Locate the cell with the specified text and output its (X, Y) center coordinate. 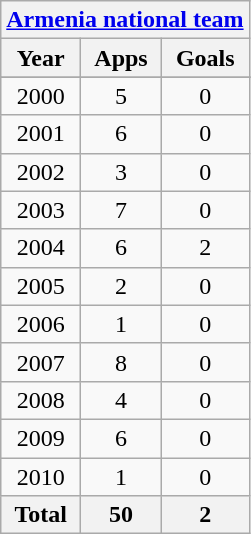
2002 (41, 172)
7 (122, 210)
2008 (41, 400)
5 (122, 96)
4 (122, 400)
Armenia national team (125, 20)
2010 (41, 477)
2007 (41, 362)
2004 (41, 248)
Goals (205, 58)
2005 (41, 286)
50 (122, 515)
2009 (41, 438)
2001 (41, 134)
2006 (41, 324)
Year (41, 58)
Total (41, 515)
8 (122, 362)
2000 (41, 96)
3 (122, 172)
Apps (122, 58)
2003 (41, 210)
